For the text-containing cell, return its midpoint in [x, y] coordinate format. 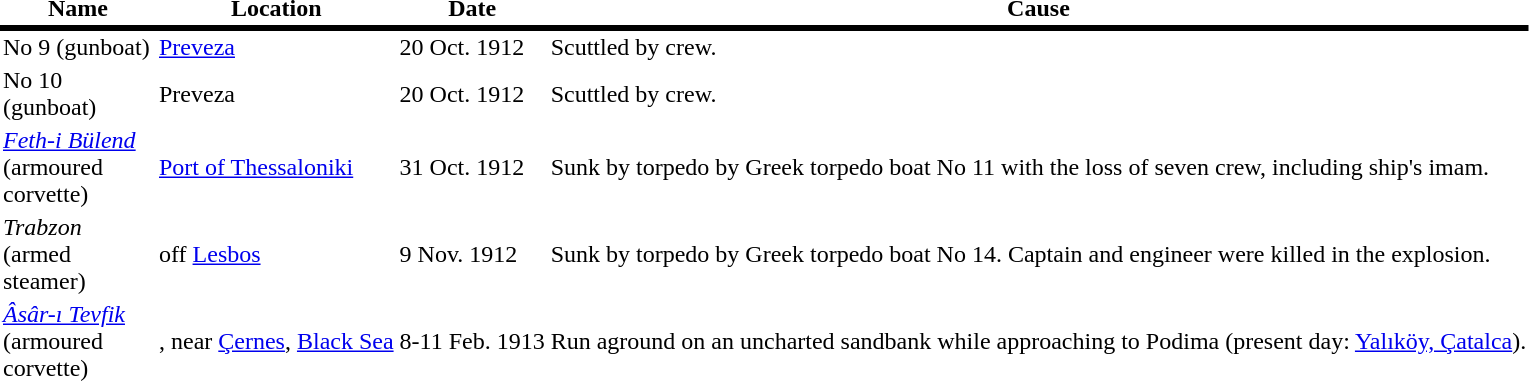
Port of Thessaloniki [276, 168]
off Lesbos [276, 254]
Feth-i Bülend (armoured corvette) [78, 168]
Trabzon (armed steamer) [78, 254]
No 9 (gunboat) [78, 48]
No 10 (gunboat) [78, 94]
31 Oct. 1912 [472, 168]
9 Nov. 1912 [472, 254]
